Return the (x, y) coordinate for the center point of the cell that contains the specified text.  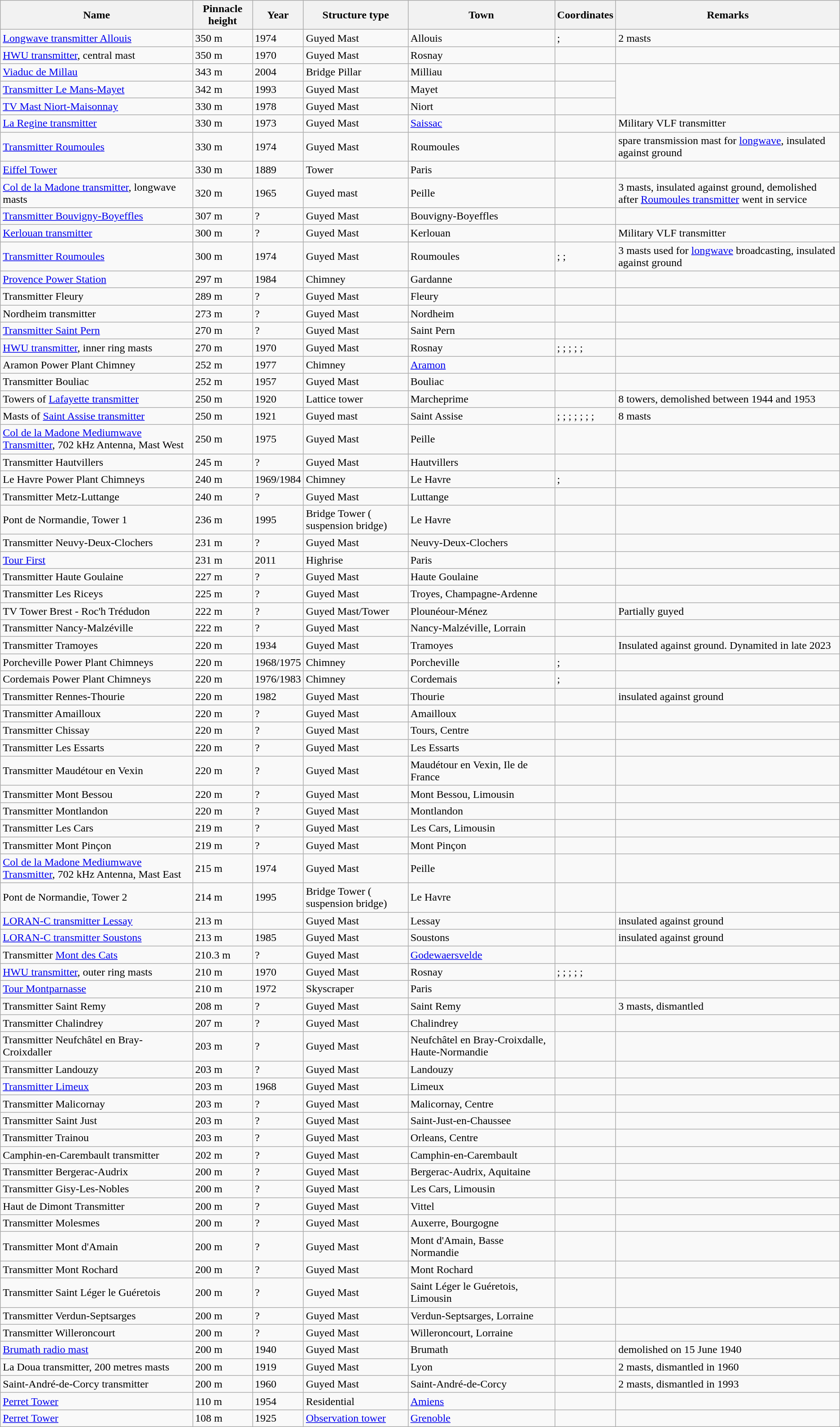
Transmitter Fleury (97, 297)
Observation tower (355, 1418)
Godewaersvelde (481, 955)
Nordheim (481, 314)
320 m (223, 193)
Luttange (481, 496)
Transmitter Bouvigny-Boyeffles (97, 216)
202 m (223, 1155)
Transmitter Metz-Luttange (97, 496)
Vittel (481, 1206)
Transmitter Saint Léger le Guéretois (97, 1292)
Brumath (481, 1350)
Saint Léger le Guéretois, Limousin (481, 1292)
Transmitter Verdun-Septsarges (97, 1316)
Haute Goulaine (481, 577)
1977 (278, 365)
Transmitter Mont Pinçon (97, 845)
1968 (278, 1086)
343 m (223, 72)
Coordinates (585, 15)
8 towers, demolished between 1944 and 1953 (728, 399)
Insulated against ground. Dynamited in late 2023 (728, 645)
3 masts, dismantled (728, 1006)
236 m (223, 520)
Remarks (728, 15)
Niort (481, 106)
Porcheville (481, 662)
1954 (278, 1401)
Saint-André-de-Corcy (481, 1384)
Transmitter Gisy-Les-Nobles (97, 1189)
Malicornay, Centre (481, 1103)
Transmitter Mont Rochard (97, 1269)
Structure type (355, 15)
Transmitter Trainou (97, 1138)
Tour First (97, 560)
Tour Montparnasse (97, 989)
1957 (278, 382)
207 m (223, 1023)
Mont d'Amain, Basse Normandie (481, 1247)
Transmitter Saint Just (97, 1121)
2 masts, dismantled in 1993 (728, 1384)
Saissac (481, 123)
Transmitter Montlandon (97, 811)
La Doua transmitter, 200 metres masts (97, 1367)
Highrise (355, 560)
Auxerre, Bourgogne (481, 1223)
1940 (278, 1350)
Transmitter Les Essarts (97, 748)
289 m (223, 297)
Skyscraper (355, 989)
TV Tower Brest - Roc'h Trédudon (97, 611)
307 m (223, 216)
Transmitter Les Cars (97, 828)
2 masts (728, 38)
214 m (223, 897)
Bridge Pillar (355, 72)
Transmitter Le Mans-Mayet (97, 89)
Willeroncourt, Lorraine (481, 1333)
spare transmission mast for longwave, insulated against ground (728, 146)
Pinnacle height (223, 15)
Partially guyed (728, 611)
Transmitter Saint Remy (97, 1006)
Haut de Dimont Transmitter (97, 1206)
Nordheim transmitter (97, 314)
Town (481, 15)
Provence Power Station (97, 280)
Fleury (481, 297)
Year (278, 15)
1975 (278, 439)
Orleans, Centre (481, 1138)
Mont Bessou, Limousin (481, 794)
Neufchâtel en Bray-Croixdalle, Haute-Normandie (481, 1046)
1969/1984 (278, 479)
Les Essarts (481, 748)
3 masts, insulated against ground, demolished after Roumoules transmitter went in service (728, 193)
Tramoyes (481, 645)
Transmitter Mont des Cats (97, 955)
Saint-André-de-Corcy transmitter (97, 1384)
Viaduc de Millau (97, 72)
1968/1975 (278, 662)
Transmitter Haute Goulaine (97, 577)
Neuvy-Deux-Clochers (481, 543)
Lattice tower (355, 399)
245 m (223, 462)
225 m (223, 594)
1889 (278, 170)
Col de la Madone Mediumwave Transmitter, 702 kHz Antenna, Mast East (97, 869)
Transmitter Tramoyes (97, 645)
Lyon (481, 1367)
La Regine transmitter (97, 123)
208 m (223, 1006)
Longwave transmitter Allouis (97, 38)
1978 (278, 106)
Eiffel Tower (97, 170)
Name (97, 15)
Nancy-Malzéville, Lorrain (481, 628)
1921 (278, 416)
Transmitter Willeroncourt (97, 1333)
Grenoble (481, 1418)
Brumath radio mast (97, 1350)
8 masts (728, 416)
LORAN-C transmitter Soustons (97, 938)
Col de la Madone Mediumwave Transmitter, 702 kHz Antenna, Mast West (97, 439)
Camphin-en-Carembault transmitter (97, 1155)
1976/1983 (278, 679)
Towers of Lafayette transmitter (97, 399)
Saint Assise (481, 416)
2 masts, dismantled in 1960 (728, 1367)
Bouvigny-Boyeffles (481, 216)
Kerlouan transmitter (97, 233)
1934 (278, 645)
Le Havre Power Plant Chimneys (97, 479)
Mont Rochard (481, 1269)
; ; (585, 256)
Transmitter Chalindrey (97, 1023)
Plounéour-Ménez (481, 611)
Bergerac-Audrix, Aquitaine (481, 1172)
1993 (278, 89)
1972 (278, 989)
297 m (223, 280)
Saint-Just-en-Chaussee (481, 1121)
Kerlouan (481, 233)
Mayet (481, 89)
Transmitter Malicornay (97, 1103)
Cordemais (481, 679)
Transmitter Nancy-Malzéville (97, 628)
Transmitter Hautvillers (97, 462)
1960 (278, 1384)
Mont Pinçon (481, 845)
108 m (223, 1418)
273 m (223, 314)
Saint Remy (481, 1006)
Cordemais Power Plant Chimneys (97, 679)
Pont de Normandie, Tower 1 (97, 520)
Gardanne (481, 280)
Landouzy (481, 1069)
Transmitter Maudétour en Vexin (97, 771)
Chalindrey (481, 1023)
Amailloux (481, 713)
215 m (223, 869)
Transmitter Landouzy (97, 1069)
3 masts used for longwave broadcasting, insulated against ground (728, 256)
demolished on 15 June 1940 (728, 1350)
Camphin-en-Carembault (481, 1155)
1973 (278, 123)
; ; ; ; ; ; ; (585, 416)
Transmitter Les Riceys (97, 594)
Transmitter Limeux (97, 1086)
Porcheville Power Plant Chimneys (97, 662)
Aramon (481, 365)
1920 (278, 399)
Transmitter Bouliac (97, 382)
1982 (278, 696)
Transmitter Neufchâtel en Bray-Croixdaller (97, 1046)
2004 (278, 72)
Allouis (481, 38)
Soustons (481, 938)
Transmitter Rennes-Thourie (97, 696)
342 m (223, 89)
Maudétour en Vexin, Ile de France (481, 771)
1919 (278, 1367)
Transmitter Molesmes (97, 1223)
Col de la Madone transmitter, longwave masts (97, 193)
1984 (278, 280)
Transmitter Mont d'Amain (97, 1247)
1965 (278, 193)
Verdun-Septsarges, Lorraine (481, 1316)
1925 (278, 1418)
227 m (223, 577)
Lessay (481, 921)
Thourie (481, 696)
LORAN-C transmitter Lessay (97, 921)
Amiens (481, 1401)
Hautvillers (481, 462)
Transmitter Amailloux (97, 713)
Masts of Saint Assise transmitter (97, 416)
Bouliac (481, 382)
2011 (278, 560)
HWU transmitter, outer ring masts (97, 972)
Transmitter Chissay (97, 731)
1985 (278, 938)
Limeux (481, 1086)
Tours, Centre (481, 731)
Transmitter Neuvy-Deux-Clochers (97, 543)
Troyes, Champagne-Ardenne (481, 594)
110 m (223, 1401)
Guyed Mast/Tower (355, 611)
Milliau (481, 72)
Saint Pern (481, 331)
210.3 m (223, 955)
Marcheprime (481, 399)
Aramon Power Plant Chimney (97, 365)
Transmitter Saint Pern (97, 331)
Transmitter Mont Bessou (97, 794)
Montlandon (481, 811)
Residential (355, 1401)
HWU transmitter, inner ring masts (97, 348)
TV Mast Niort-Maisonnay (97, 106)
Tower (355, 170)
Transmitter Bergerac-Audrix (97, 1172)
HWU transmitter, central mast (97, 55)
Pont de Normandie, Tower 2 (97, 897)
